Extract the (X, Y) coordinate from the center of the cell holding the provided text.  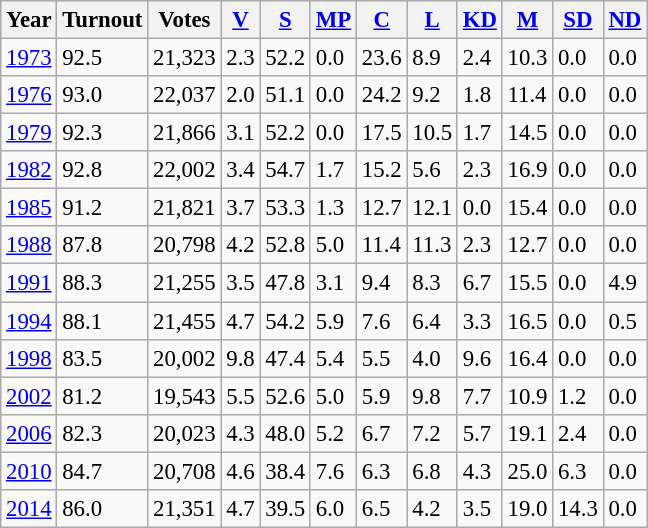
38.4 (285, 471)
6.4 (432, 321)
20,002 (184, 358)
22,037 (184, 95)
1.2 (578, 396)
2002 (29, 396)
4.9 (625, 283)
88.1 (102, 321)
54.2 (285, 321)
1994 (29, 321)
1.3 (333, 208)
1.8 (480, 95)
9.2 (432, 95)
11.3 (432, 245)
8.3 (432, 283)
21,323 (184, 58)
19.0 (527, 509)
19,543 (184, 396)
7.2 (432, 433)
ND (625, 20)
16.4 (527, 358)
93.0 (102, 95)
9.6 (480, 358)
6.0 (333, 509)
5.7 (480, 433)
L (432, 20)
5.6 (432, 170)
15.4 (527, 208)
2010 (29, 471)
19.1 (527, 433)
39.5 (285, 509)
S (285, 20)
1973 (29, 58)
22,002 (184, 170)
84.7 (102, 471)
87.8 (102, 245)
Turnout (102, 20)
2006 (29, 433)
12.1 (432, 208)
1998 (29, 358)
92.8 (102, 170)
Year (29, 20)
8.9 (432, 58)
86.0 (102, 509)
24.2 (382, 95)
52.6 (285, 396)
54.7 (285, 170)
21,351 (184, 509)
5.2 (333, 433)
20,798 (184, 245)
2014 (29, 509)
48.0 (285, 433)
1985 (29, 208)
10.5 (432, 133)
20,023 (184, 433)
92.3 (102, 133)
91.2 (102, 208)
2.0 (240, 95)
3.7 (240, 208)
1976 (29, 95)
51.1 (285, 95)
1991 (29, 283)
7.7 (480, 396)
10.3 (527, 58)
4.0 (432, 358)
V (240, 20)
6.5 (382, 509)
15.2 (382, 170)
5.4 (333, 358)
92.5 (102, 58)
MP (333, 20)
47.8 (285, 283)
88.3 (102, 283)
3.4 (240, 170)
25.0 (527, 471)
6.8 (432, 471)
21,821 (184, 208)
0.5 (625, 321)
4.6 (240, 471)
1982 (29, 170)
16.9 (527, 170)
1988 (29, 245)
15.5 (527, 283)
M (527, 20)
14.5 (527, 133)
82.3 (102, 433)
81.2 (102, 396)
9.4 (382, 283)
21,866 (184, 133)
20,708 (184, 471)
1979 (29, 133)
83.5 (102, 358)
23.6 (382, 58)
16.5 (527, 321)
KD (480, 20)
52.8 (285, 245)
17.5 (382, 133)
3.3 (480, 321)
C (382, 20)
SD (578, 20)
21,455 (184, 321)
53.3 (285, 208)
21,255 (184, 283)
Votes (184, 20)
14.3 (578, 509)
10.9 (527, 396)
47.4 (285, 358)
